Return the [X, Y] coordinate for the center point of the cell that contains the specified text.  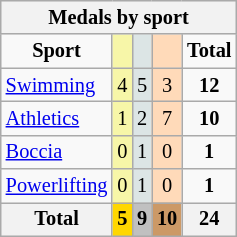
9 [142, 219]
Medals by sport [119, 17]
24 [209, 219]
2 [142, 118]
Athletics [57, 118]
Powerlifting [57, 186]
12 [209, 85]
3 [167, 85]
Boccia [57, 152]
7 [167, 118]
4 [122, 85]
Swimming [57, 85]
Sport [57, 51]
